Return [x, y] of the center of cell containing provided text 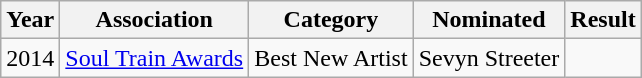
Association [154, 20]
Soul Train Awards [154, 58]
Year [30, 20]
Category [331, 20]
Result [603, 20]
2014 [30, 58]
Best New Artist [331, 58]
Nominated [489, 20]
Sevyn Streeter [489, 58]
